Identify which cell holds the provided text, then report its [X, Y] central coordinate. 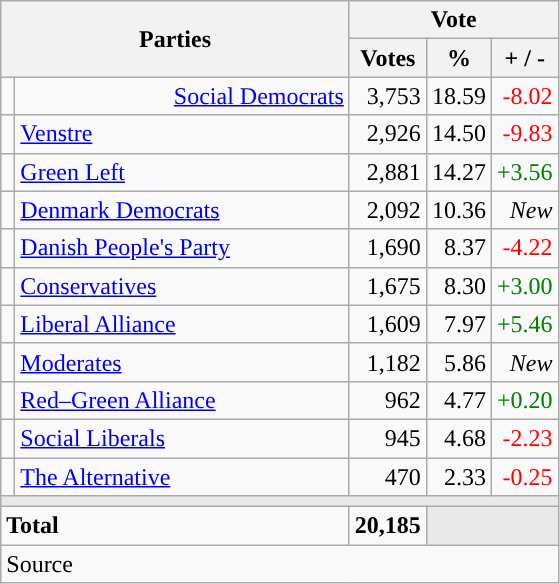
-4.22 [524, 248]
Social Liberals [182, 438]
Venstre [182, 134]
470 [388, 477]
2,926 [388, 134]
-2.23 [524, 438]
+3.56 [524, 172]
The Alternative [182, 477]
1,690 [388, 248]
2,092 [388, 210]
Total [176, 526]
Votes [388, 58]
Moderates [182, 362]
1,182 [388, 362]
1,675 [388, 286]
8.30 [458, 286]
-0.25 [524, 477]
20,185 [388, 526]
4.77 [458, 400]
+0.20 [524, 400]
% [458, 58]
Danish People's Party [182, 248]
Denmark Democrats [182, 210]
945 [388, 438]
14.50 [458, 134]
+ / - [524, 58]
-8.02 [524, 96]
962 [388, 400]
18.59 [458, 96]
Social Democrats [182, 96]
Conservatives [182, 286]
2,881 [388, 172]
2.33 [458, 477]
4.68 [458, 438]
Vote [454, 20]
10.36 [458, 210]
7.97 [458, 324]
1,609 [388, 324]
Source [280, 564]
+5.46 [524, 324]
Parties [176, 39]
Red–Green Alliance [182, 400]
Green Left [182, 172]
8.37 [458, 248]
3,753 [388, 96]
-9.83 [524, 134]
Liberal Alliance [182, 324]
5.86 [458, 362]
+3.00 [524, 286]
14.27 [458, 172]
